For the text-containing cell, return its midpoint in [X, Y] coordinate format. 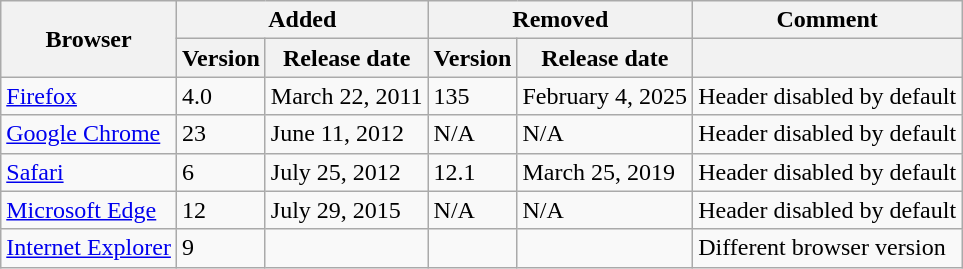
Internet Explorer [89, 248]
Microsoft Edge [89, 210]
July 29, 2015 [346, 210]
February 4, 2025 [605, 96]
Safari [89, 172]
9 [220, 248]
Added [302, 20]
12.1 [472, 172]
Browser [89, 39]
6 [220, 172]
Comment [828, 20]
4.0 [220, 96]
July 25, 2012 [346, 172]
March 25, 2019 [605, 172]
23 [220, 134]
Removed [560, 20]
June 11, 2012 [346, 134]
Firefox [89, 96]
12 [220, 210]
Google Chrome [89, 134]
Different browser version [828, 248]
135 [472, 96]
March 22, 2011 [346, 96]
